Search for the cell housing the specified text and yield its [X, Y] center coordinate. 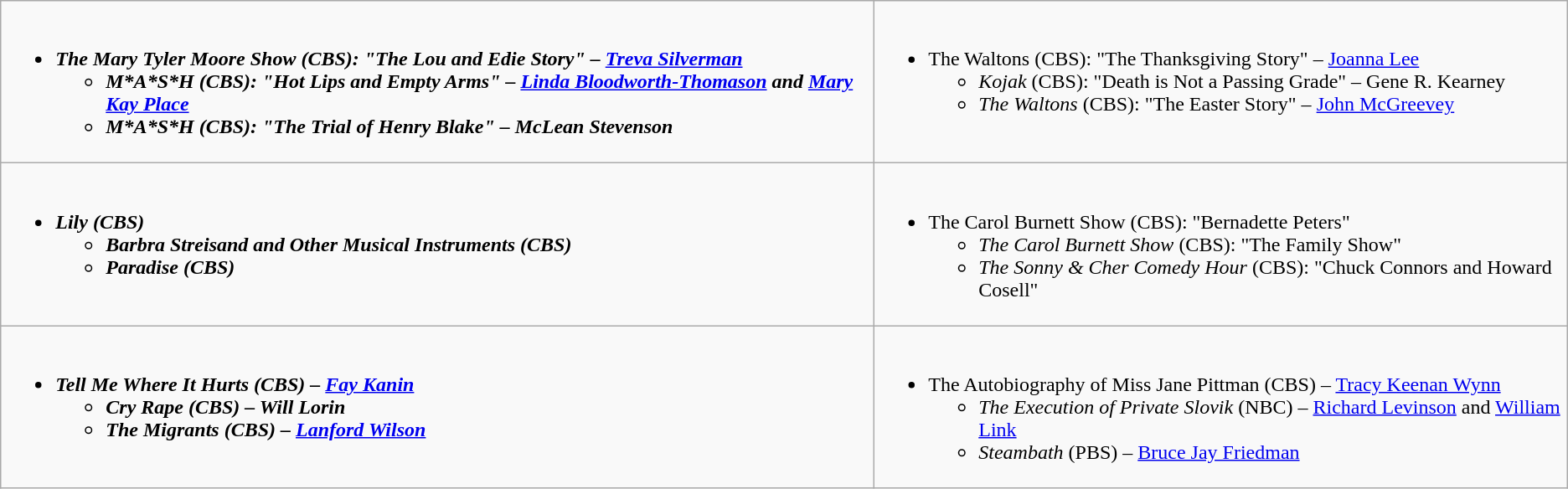
Tell Me Where It Hurts (CBS) – Fay KaninCry Rape (CBS) – Will LorinThe Migrants (CBS) – Lanford Wilson [437, 407]
Lily (CBS)Barbra Streisand and Other Musical Instruments (CBS)Paradise (CBS) [437, 244]
